Output the [x, y] coordinate of the center of the cell containing the given text.  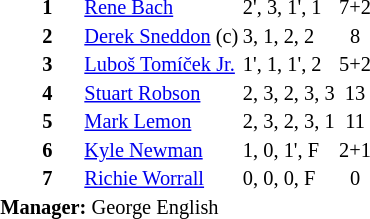
2, 3, 2, 3, 1 [288, 122]
7 [61, 180]
1, 0, 1', F [288, 150]
4 [61, 94]
1', 1, 1', 2 [288, 66]
Mark Lemon [162, 122]
3 [61, 66]
Derek Sneddon (c) [162, 36]
2 [61, 36]
2, 3, 2, 3, 3 [288, 94]
Kyle Newman [162, 150]
Luboš Tomíček Jr. [162, 66]
Stuart Robson [162, 94]
3, 1, 2, 2 [288, 36]
0, 0, 0, F [288, 180]
5 [61, 122]
Richie Worrall [162, 180]
6 [61, 150]
